For the text-containing cell, return its midpoint in (X, Y) coordinate format. 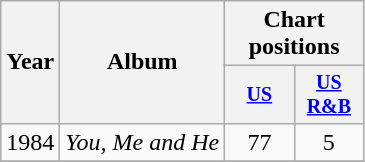
You, Me and He (142, 142)
Album (142, 62)
USR&B (328, 94)
Chart positions (294, 34)
1984 (30, 142)
US (260, 94)
Year (30, 62)
77 (260, 142)
5 (328, 142)
